Return the (X, Y) coordinate for the center point of the cell that contains the specified text.  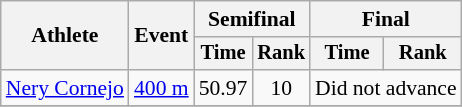
Did not advance (386, 88)
Event (162, 36)
Semifinal (252, 19)
400 m (162, 88)
Final (386, 19)
50.97 (224, 88)
10 (281, 88)
Nery Cornejo (65, 88)
Athlete (65, 36)
